Search for the cell housing the specified text and yield its (X, Y) center coordinate. 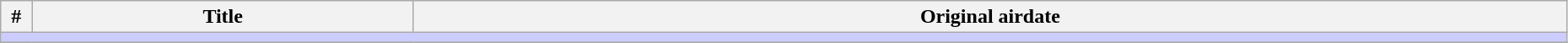
Title (223, 17)
Original airdate (990, 17)
# (17, 17)
